Scan for the cell matching the given text and deliver its [X, Y] coordinate at center. 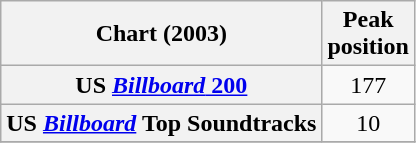
177 [368, 85]
US Billboard 200 [162, 85]
Peakposition [368, 34]
Chart (2003) [162, 34]
US Billboard Top Soundtracks [162, 123]
10 [368, 123]
